Detect which cell encompasses the target text, then output its (X, Y) center coordinate. 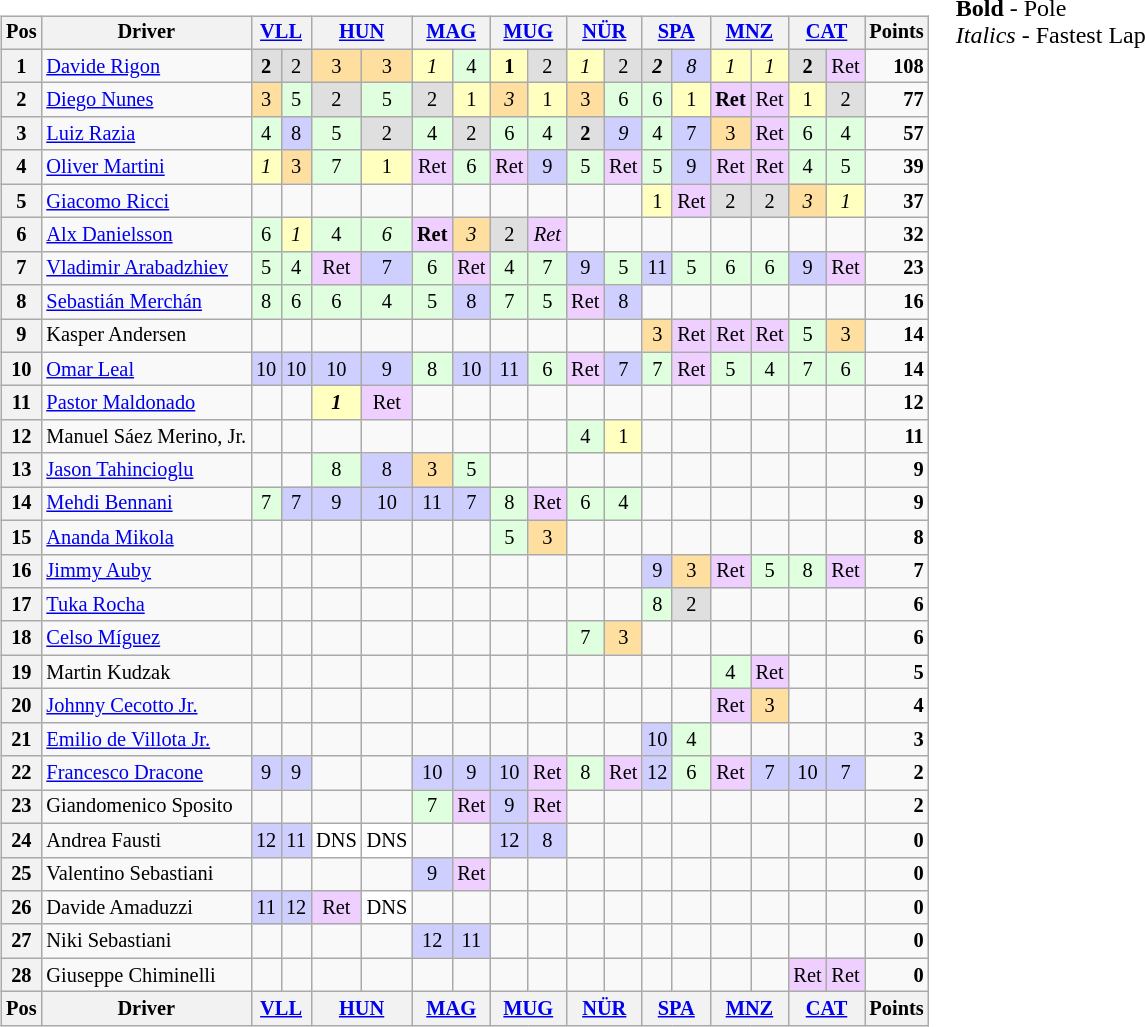
Manuel Sáez Merino, Jr. (146, 437)
Sebastián Merchán (146, 302)
28 (21, 975)
Andrea Fausti (146, 840)
27 (21, 941)
Jimmy Auby (146, 571)
Pastor Maldonado (146, 403)
25 (21, 874)
39 (897, 167)
77 (897, 100)
57 (897, 134)
Alx Danielsson (146, 235)
Giandomenico Sposito (146, 807)
Valentino Sebastiani (146, 874)
15 (21, 537)
Kasper Andersen (146, 336)
Omar Leal (146, 369)
18 (21, 638)
17 (21, 605)
Davide Rigon (146, 66)
37 (897, 201)
Oliver Martini (146, 167)
Jason Tahincioglu (146, 470)
Emilio de Villota Jr. (146, 739)
Luiz Razia (146, 134)
Johnny Cecotto Jr. (146, 706)
Giuseppe Chiminelli (146, 975)
108 (897, 66)
Mehdi Bennani (146, 504)
26 (21, 908)
20 (21, 706)
Diego Nunes (146, 100)
Niki Sebastiani (146, 941)
19 (21, 672)
Martin Kudzak (146, 672)
Francesco Dracone (146, 773)
Davide Amaduzzi (146, 908)
22 (21, 773)
21 (21, 739)
Tuka Rocha (146, 605)
13 (21, 470)
Vladimir Arabadzhiev (146, 268)
32 (897, 235)
24 (21, 840)
Celso Míguez (146, 638)
Ananda Mikola (146, 537)
Giacomo Ricci (146, 201)
